Capture the cell that displays the provided text and extract its [x, y] central coordinate. 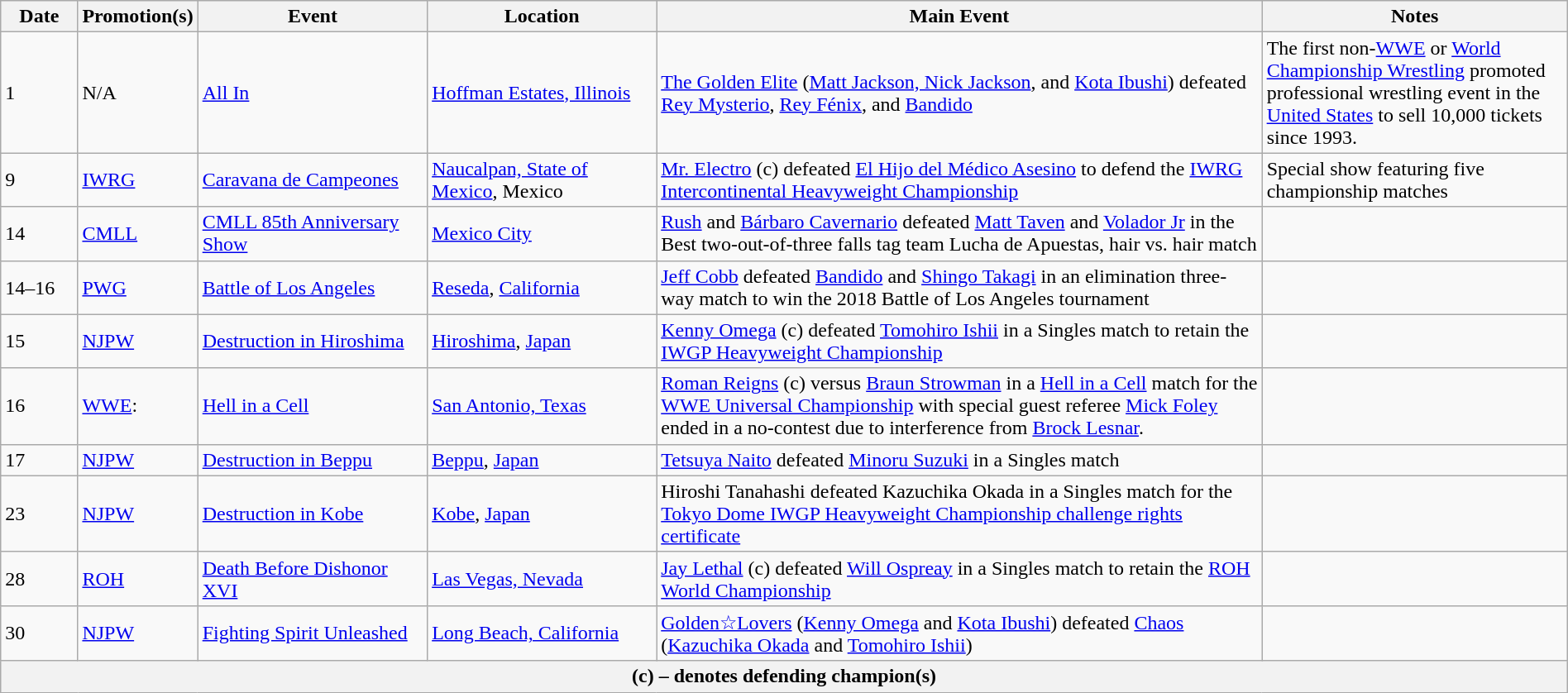
WWE: [137, 406]
San Antonio, Texas [543, 406]
Long Beach, California [543, 633]
CMLL 85th Anniversary Show [313, 233]
Tetsuya Naito defeated Minoru Suzuki in a Singles match [959, 460]
Promotion(s) [137, 17]
Jeff Cobb defeated Bandido and Shingo Takagi in an elimination three-way match to win the 2018 Battle of Los Angeles tournament [959, 288]
Naucalpan, State of Mexico, Mexico [543, 180]
17 [40, 460]
Destruction in Hiroshima [313, 341]
30 [40, 633]
Special show featuring five championship matches [1414, 180]
All In [313, 93]
PWG [137, 288]
Kenny Omega (c) defeated Tomohiro Ishii in a Singles match to retain the IWGP Heavyweight Championship [959, 341]
Golden☆Lovers (Kenny Omega and Kota Ibushi) defeated Chaos (Kazuchika Okada and Tomohiro Ishii) [959, 633]
16 [40, 406]
Death Before Dishonor XVI [313, 579]
Location [543, 17]
Las Vegas, Nevada [543, 579]
Caravana de Campeones [313, 180]
Hell in a Cell [313, 406]
Jay Lethal (c) defeated Will Ospreay in a Singles match to retain the ROH World Championship [959, 579]
Kobe, Japan [543, 514]
Beppu, Japan [543, 460]
1 [40, 93]
Fighting Spirit Unleashed [313, 633]
Hiroshi Tanahashi defeated Kazuchika Okada in a Singles match for the Tokyo Dome IWGP Heavyweight Championship challenge rights certificate [959, 514]
Event [313, 17]
Rush and Bárbaro Cavernario defeated Matt Taven and Volador Jr in the Best two-out-of-three falls tag team Lucha de Apuestas, hair vs. hair match [959, 233]
Reseda, California [543, 288]
The Golden Elite (Matt Jackson, Nick Jackson, and Kota Ibushi) defeated Rey Mysterio, Rey Fénix, and Bandido [959, 93]
ROH [137, 579]
Date [40, 17]
CMLL [137, 233]
Destruction in Kobe [313, 514]
N/A [137, 93]
23 [40, 514]
(c) – denotes defending champion(s) [784, 676]
Hiroshima, Japan [543, 341]
Battle of Los Angeles [313, 288]
Hoffman Estates, Illinois [543, 93]
15 [40, 341]
Destruction in Beppu [313, 460]
Notes [1414, 17]
Main Event [959, 17]
28 [40, 579]
14 [40, 233]
Mexico City [543, 233]
Mr. Electro (c) defeated El Hijo del Médico Asesino to defend the IWRG Intercontinental Heavyweight Championship [959, 180]
IWRG [137, 180]
The first non-WWE or World Championship Wrestling promoted professional wrestling event in the United States to sell 10,000 tickets since 1993. [1414, 93]
14–16 [40, 288]
9 [40, 180]
